Return the (x, y) coordinate for the center point of the cell that contains the specified text.  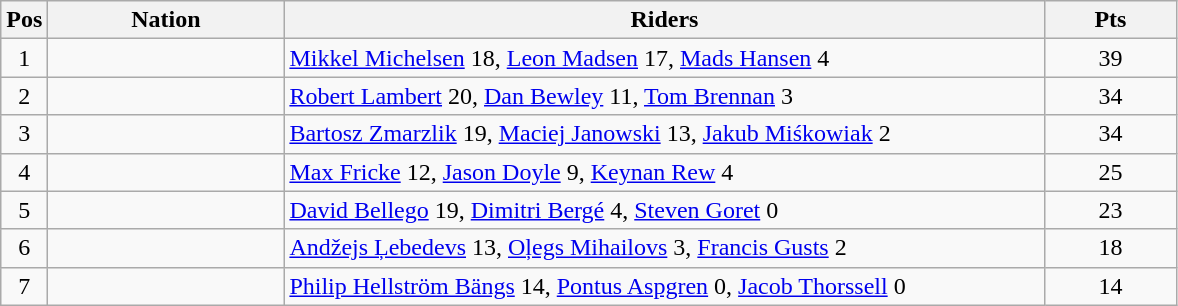
David Bellego 19, Dimitri Bergé 4, Steven Goret 0 (664, 210)
4 (24, 172)
Max Fricke 12, Jason Doyle 9, Keynan Rew 4 (664, 172)
7 (24, 286)
14 (1110, 286)
1 (24, 58)
Nation (166, 20)
6 (24, 248)
23 (1110, 210)
Riders (664, 20)
5 (24, 210)
Bartosz Zmarzlik 19, Maciej Janowski 13, Jakub Miśkowiak 2 (664, 134)
18 (1110, 248)
25 (1110, 172)
Mikkel Michelsen 18, Leon Madsen 17, Mads Hansen 4 (664, 58)
39 (1110, 58)
Philip Hellström Bängs 14, Pontus Aspgren 0, Jacob Thorssell 0 (664, 286)
3 (24, 134)
Robert Lambert 20, Dan Bewley 11, Tom Brennan 3 (664, 96)
2 (24, 96)
Pts (1110, 20)
Andžejs Ļebedevs 13, Oļegs Mihailovs 3, Francis Gusts 2 (664, 248)
Pos (24, 20)
